For the text-containing cell, return its midpoint in (x, y) coordinate format. 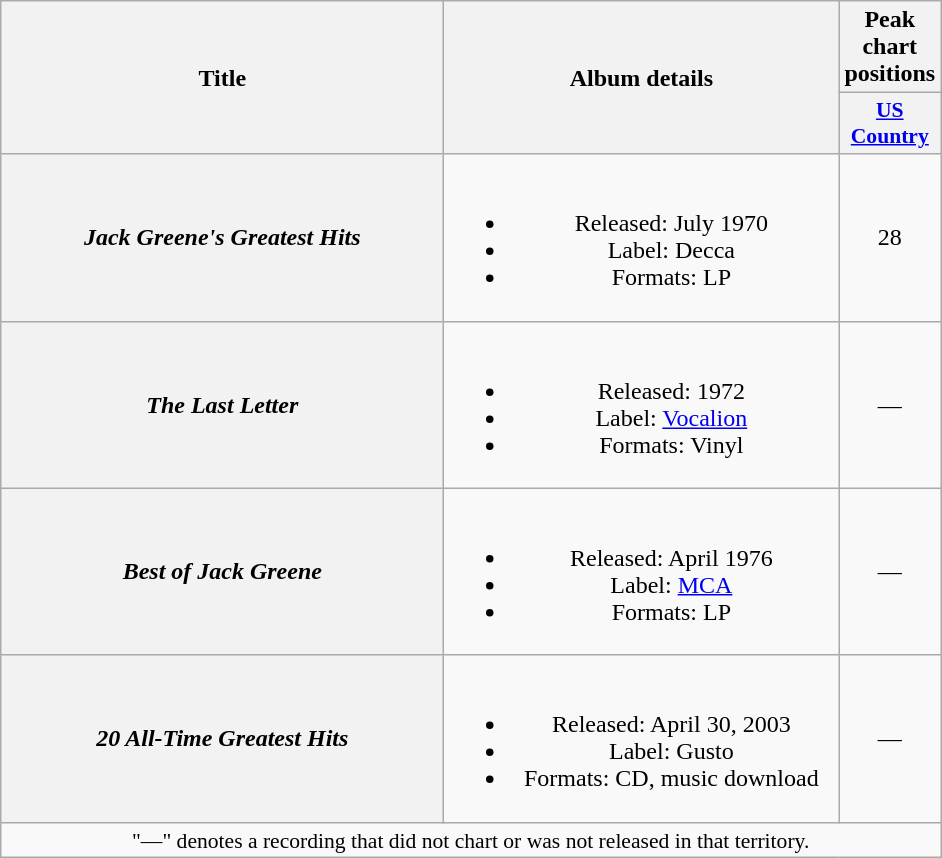
"—" denotes a recording that did not chart or was not released in that territory. (471, 840)
Peak chartpositions (890, 47)
The Last Letter (222, 404)
Best of Jack Greene (222, 572)
20 All-Time Greatest Hits (222, 738)
28 (890, 238)
Released: April 1976Label: MCAFormats: LP (642, 572)
Title (222, 78)
Jack Greene's Greatest Hits (222, 238)
Released: April 30, 2003Label: GustoFormats: CD, music download (642, 738)
Released: July 1970Label: DeccaFormats: LP (642, 238)
Released: 1972Label: VocalionFormats: Vinyl (642, 404)
Album details (642, 78)
USCountry (890, 124)
